For the text-containing cell, return its midpoint in (x, y) coordinate format. 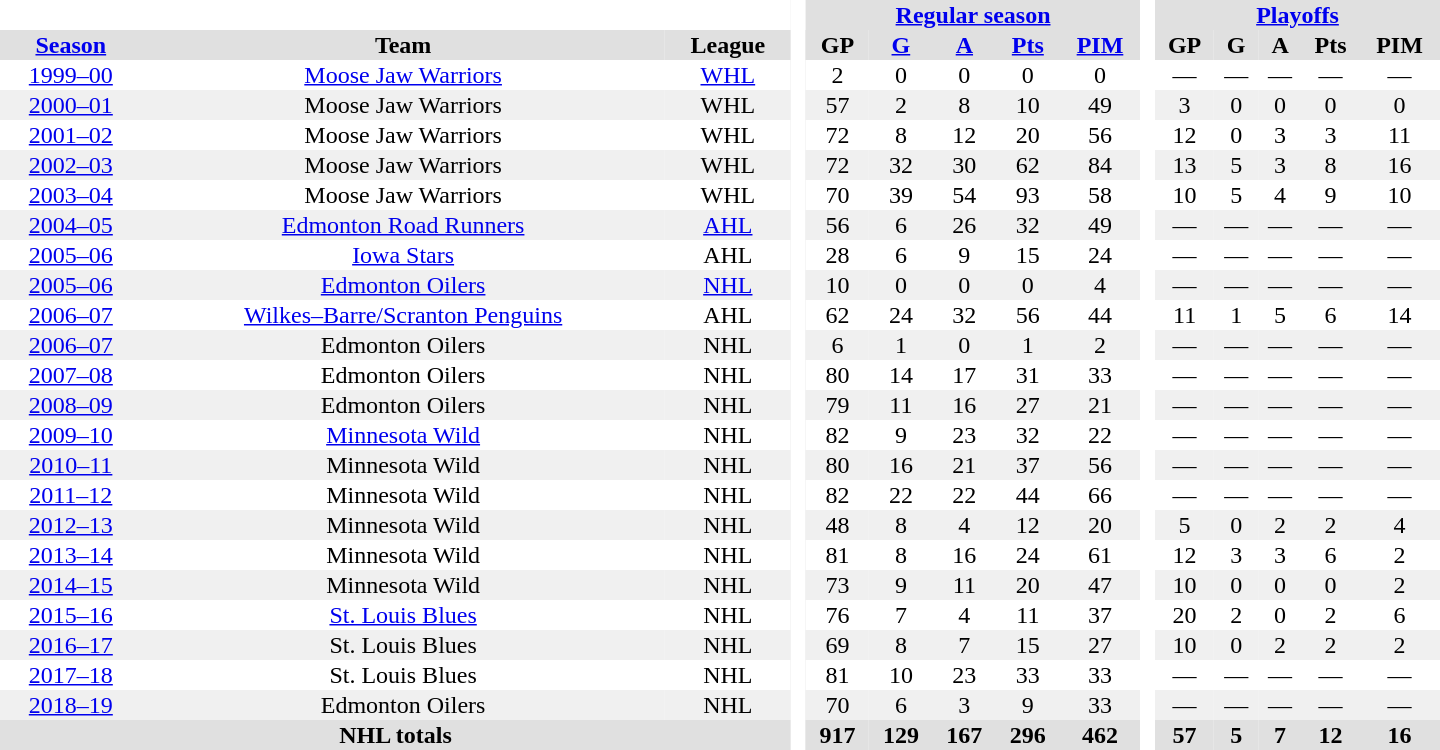
54 (964, 195)
167 (964, 735)
73 (838, 585)
79 (838, 405)
69 (838, 645)
93 (1028, 195)
2014–15 (71, 585)
Season (71, 45)
58 (1100, 195)
2009–10 (71, 435)
84 (1100, 165)
13 (1184, 165)
Wilkes–Barre/Scranton Penguins (404, 315)
Edmonton Road Runners (404, 225)
48 (838, 525)
2013–14 (71, 555)
NHL totals (396, 735)
2016–17 (71, 645)
2015–16 (71, 615)
47 (1100, 585)
2003–04 (71, 195)
Playoffs (1298, 15)
17 (964, 375)
League (728, 45)
462 (1100, 735)
1999–00 (71, 75)
30 (964, 165)
2002–03 (71, 165)
2004–05 (71, 225)
2001–02 (71, 135)
Regular season (974, 15)
2018–19 (71, 705)
917 (838, 735)
2000–01 (71, 105)
296 (1028, 735)
2010–11 (71, 465)
39 (900, 195)
129 (900, 735)
28 (838, 255)
2007–08 (71, 375)
2012–13 (71, 525)
2011–12 (71, 495)
61 (1100, 555)
26 (964, 225)
31 (1028, 375)
76 (838, 615)
66 (1100, 495)
2008–09 (71, 405)
2017–18 (71, 675)
Iowa Stars (404, 255)
Team (404, 45)
